Capture the cell that displays the provided text and extract its (X, Y) central coordinate. 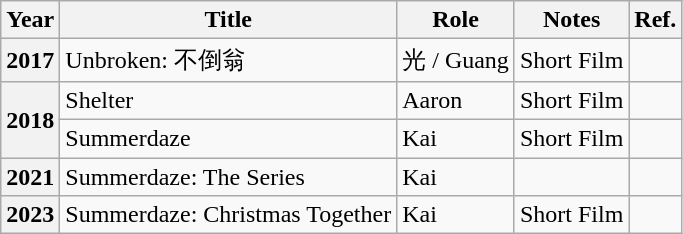
Shelter (228, 100)
Aaron (456, 100)
2021 (30, 177)
Year (30, 20)
2017 (30, 60)
Summerdaze: The Series (228, 177)
Title (228, 20)
Unbroken: 不倒翁 (228, 60)
Role (456, 20)
光 / Guang (456, 60)
Notes (571, 20)
Summerdaze: Christmas Together (228, 215)
2023 (30, 215)
Ref. (656, 20)
2018 (30, 119)
Summerdaze (228, 138)
